From the cell containing the given text, extract its center point as [X, Y] coordinate. 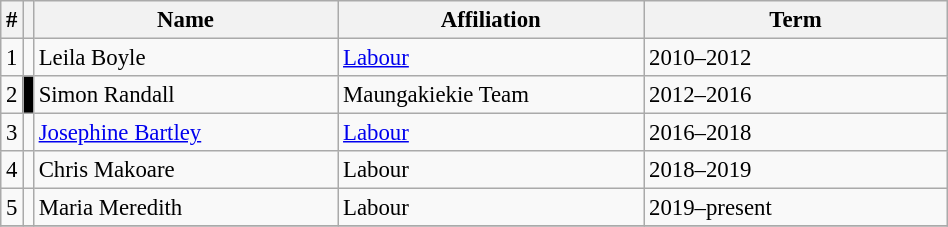
2 [12, 95]
Josephine Bartley [185, 133]
3 [12, 133]
1 [12, 58]
Name [185, 20]
2019–present [796, 208]
Maungakiekie Team [491, 95]
2010–2012 [796, 58]
Maria Meredith [185, 208]
Term [796, 20]
2016–2018 [796, 133]
Leila Boyle [185, 58]
2012–2016 [796, 95]
Simon Randall [185, 95]
2018–2019 [796, 170]
5 [12, 208]
Chris Makoare [185, 170]
# [12, 20]
4 [12, 170]
Affiliation [491, 20]
